Return the [X, Y] coordinate for the center point of the cell that contains the specified text.  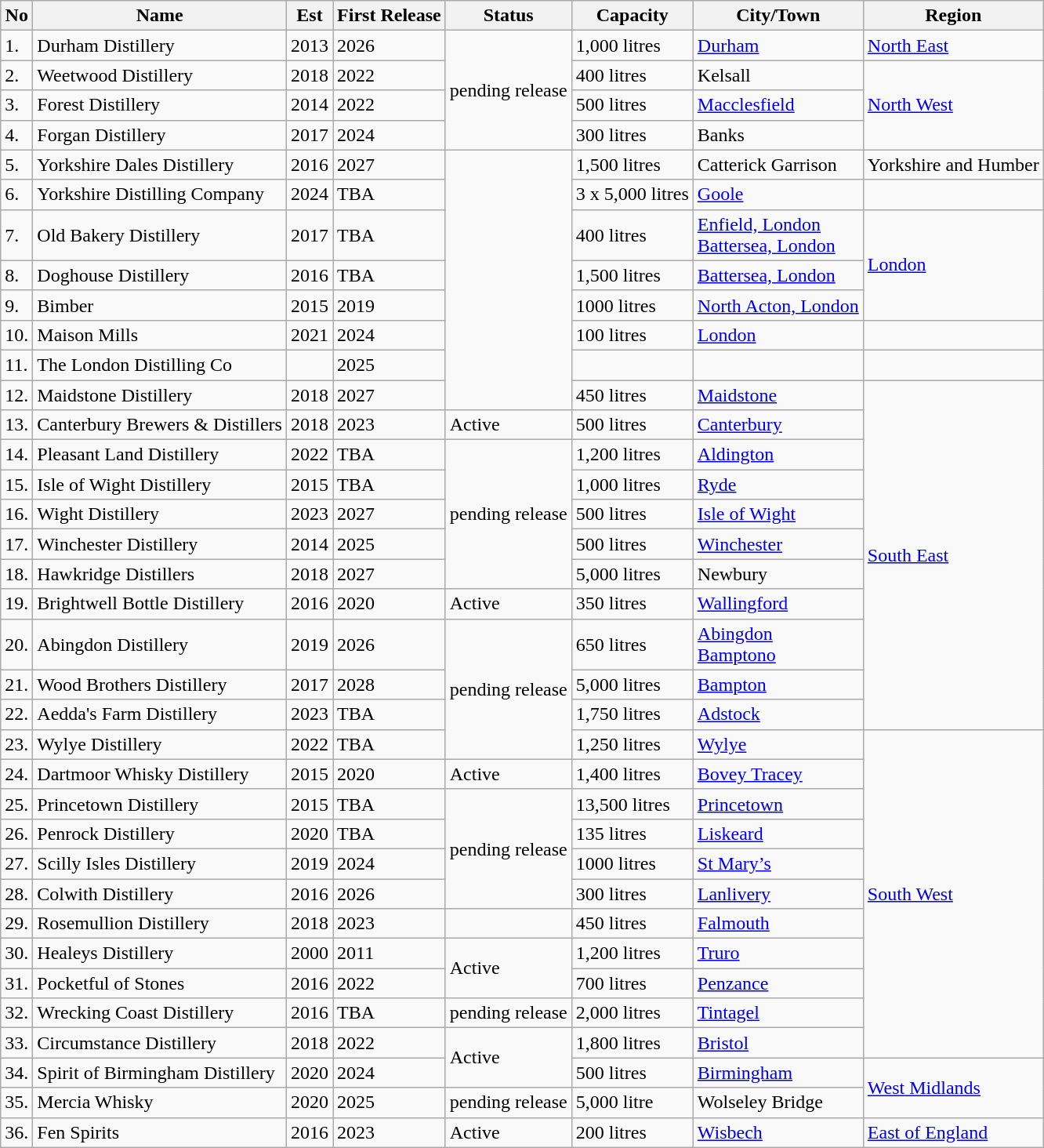
Penrock Distillery [160, 834]
Durham [778, 45]
Banks [778, 135]
Mercia Whisky [160, 1103]
2000 [309, 954]
Brightwell Bottle Distillery [160, 604]
Status [508, 16]
24. [17, 774]
Goole [778, 194]
21. [17, 685]
6. [17, 194]
27. [17, 863]
Forest Distillery [160, 105]
Canterbury Brewers & Distillers [160, 425]
Maison Mills [160, 335]
20. [17, 645]
12. [17, 394]
Est [309, 16]
Bampton [778, 685]
5. [17, 165]
Yorkshire Distilling Company [160, 194]
16. [17, 514]
Birmingham [778, 1073]
1,400 litres [632, 774]
West Midlands [953, 1088]
South West [953, 894]
Newbury [778, 574]
No [17, 16]
Rosemullion Distillery [160, 924]
Abingdon Distillery [160, 645]
North Acton, London [778, 305]
14. [17, 455]
Adstock [778, 714]
2. [17, 75]
2028 [390, 685]
1,250 litres [632, 744]
Wolseley Bridge [778, 1103]
13. [17, 425]
Falmouth [778, 924]
350 litres [632, 604]
Isle of Wight Distillery [160, 485]
Princetown Distillery [160, 804]
First Release [390, 16]
South East [953, 554]
19. [17, 604]
Liskeard [778, 834]
Bristol [778, 1043]
32. [17, 1013]
Aedda's Farm Distillery [160, 714]
23. [17, 744]
Healeys Distillery [160, 954]
Winchester Distillery [160, 544]
Lanlivery [778, 893]
17. [17, 544]
10. [17, 335]
1. [17, 45]
2013 [309, 45]
Enfield, LondonBattersea, London [778, 235]
Penzance [778, 983]
Colwith Distillery [160, 893]
22. [17, 714]
26. [17, 834]
Wylye Distillery [160, 744]
Hawkridge Distillers [160, 574]
Region [953, 16]
Wisbech [778, 1132]
Wood Brothers Distillery [160, 685]
Wylye [778, 744]
33. [17, 1043]
Kelsall [778, 75]
Maidstone Distillery [160, 394]
Bimber [160, 305]
North West [953, 105]
1,800 litres [632, 1043]
5,000 litre [632, 1103]
36. [17, 1132]
650 litres [632, 645]
135 litres [632, 834]
Maidstone [778, 394]
31. [17, 983]
Pocketful of Stones [160, 983]
Scilly Isles Distillery [160, 863]
North East [953, 45]
700 litres [632, 983]
Spirit of Birmingham Distillery [160, 1073]
Circumstance Distillery [160, 1043]
2021 [309, 335]
Truro [778, 954]
Winchester [778, 544]
City/Town [778, 16]
Forgan Distillery [160, 135]
200 litres [632, 1132]
St Mary’s [778, 863]
Wrecking Coast Distillery [160, 1013]
Isle of Wight [778, 514]
9. [17, 305]
7. [17, 235]
2,000 litres [632, 1013]
30. [17, 954]
Dartmoor Whisky Distillery [160, 774]
East of England [953, 1132]
4. [17, 135]
Fen Spirits [160, 1132]
13,500 litres [632, 804]
Ryde [778, 485]
3 x 5,000 litres [632, 194]
Weetwood Distillery [160, 75]
AbingdonBamptono [778, 645]
29. [17, 924]
2011 [390, 954]
15. [17, 485]
11. [17, 365]
Tintagel [778, 1013]
28. [17, 893]
Catterick Garrison [778, 165]
Wight Distillery [160, 514]
Durham Distillery [160, 45]
Name [160, 16]
Bovey Tracey [778, 774]
Princetown [778, 804]
100 litres [632, 335]
Doghouse Distillery [160, 275]
Wallingford [778, 604]
1,750 litres [632, 714]
Aldington [778, 455]
Canterbury [778, 425]
8. [17, 275]
The London Distilling Co [160, 365]
Pleasant Land Distillery [160, 455]
34. [17, 1073]
25. [17, 804]
18. [17, 574]
3. [17, 105]
35. [17, 1103]
Capacity [632, 16]
Yorkshire Dales Distillery [160, 165]
Yorkshire and Humber [953, 165]
Macclesfield [778, 105]
Old Bakery Distillery [160, 235]
Battersea, London [778, 275]
